Find where the given text appears and provide that cell's center as [X, Y] coordinate. 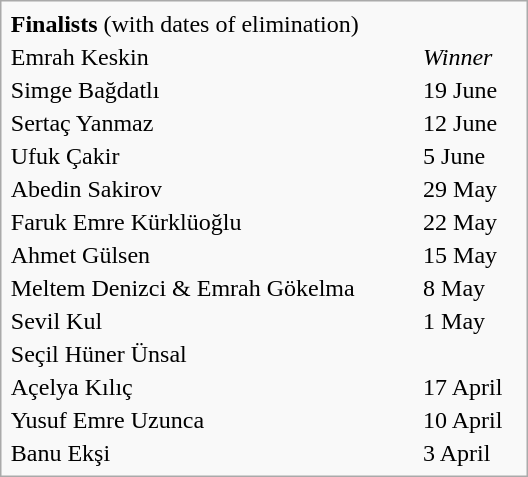
Meltem Denizci & Emrah Gökelma [214, 288]
8 May [470, 288]
12 June [470, 123]
5 June [470, 156]
22 May [470, 222]
Banu Ekşi [214, 453]
Winner [470, 57]
15 May [470, 255]
Finalists (with dates of elimination) [264, 24]
19 June [470, 90]
Simge Bağdatlı [214, 90]
29 May [470, 189]
Abedin Sakirov [214, 189]
10 April [470, 420]
Ufuk Çakir [214, 156]
Seçil Hüner Ünsal [214, 354]
Emrah Keskin [214, 57]
Faruk Emre Kürklüoğlu [214, 222]
Sertaç Yanmaz [214, 123]
1 May [470, 321]
Açelya Kılıç [214, 387]
3 April [470, 453]
Sevil Kul [214, 321]
Ahmet Gülsen [214, 255]
17 April [470, 387]
Yusuf Emre Uzunca [214, 420]
